Output the [x, y] coordinate of the center of the cell containing the given text.  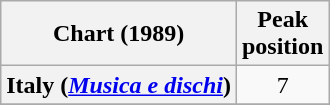
Peakposition [282, 34]
7 [282, 85]
Chart (1989) [119, 34]
Italy (Musica e dischi) [119, 85]
